Scan for the cell matching the given text and deliver its [X, Y] coordinate at center. 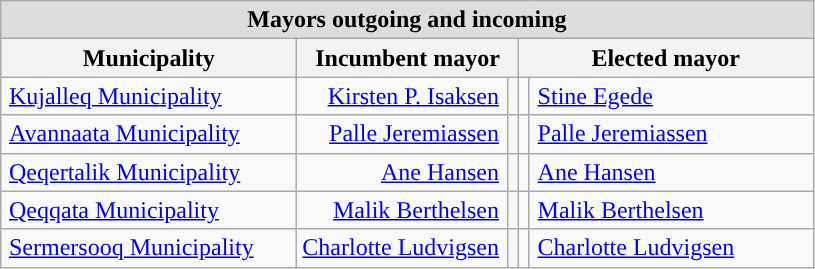
Incumbent mayor [408, 58]
Avannaata Municipality [149, 134]
Elected mayor [666, 58]
Sermersooq Municipality [149, 248]
Mayors outgoing and incoming [407, 20]
Municipality [149, 58]
Qeqertalik Municipality [149, 172]
Kujalleq Municipality [149, 96]
Kirsten P. Isaksen [402, 96]
Qeqqata Municipality [149, 210]
Stine Egede [671, 96]
